Locate the cell with the specified text and output its (x, y) center coordinate. 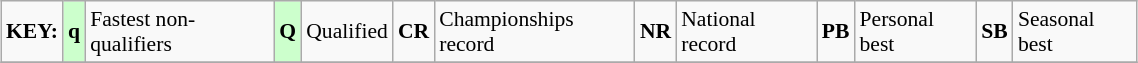
q (74, 32)
CR (414, 32)
Qualified (347, 32)
Championships record (534, 32)
National record (746, 32)
SB (994, 32)
KEY: (32, 32)
Seasonal best (1075, 32)
Fastest non-qualifiers (180, 32)
NR (656, 32)
Q (288, 32)
PB (836, 32)
Personal best (916, 32)
